Pinpoint the cell where the given text exists, returning its (x, y) midpoint coordinate. 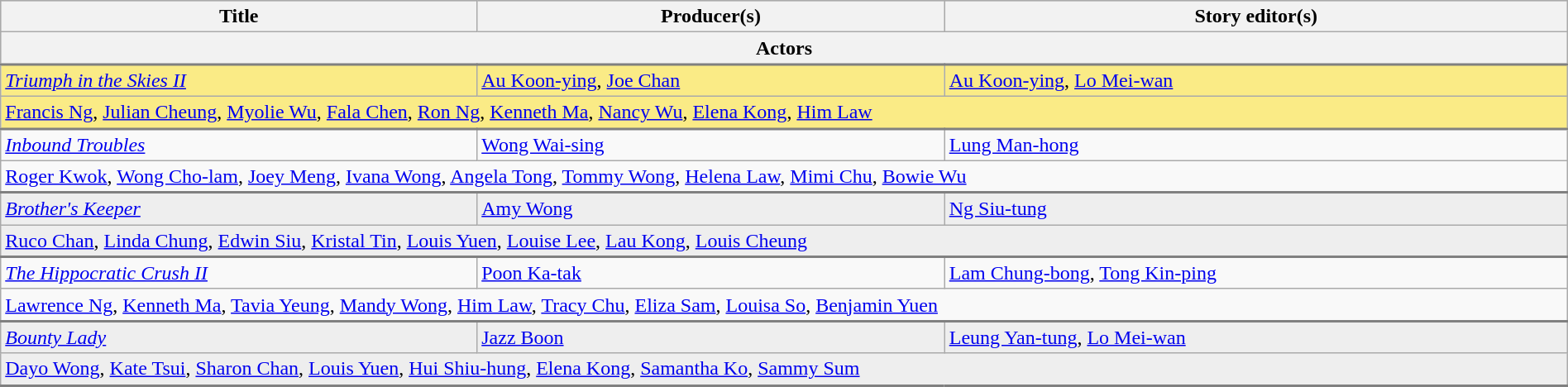
Inbound Troubles (239, 144)
Actors (784, 48)
Title (239, 17)
Ng Siu-tung (1255, 208)
Dayo Wong, Kate Tsui, Sharon Chan, Louis Yuen, Hui Shiu-hung, Elena Kong, Samantha Ko, Sammy Sum (784, 369)
Francis Ng, Julian Cheung, Myolie Wu, Fala Chen, Ron Ng, Kenneth Ma, Nancy Wu, Elena Kong, Him Law (784, 112)
Triumph in the Skies II (239, 81)
Story editor(s) (1255, 17)
Producer(s) (711, 17)
Brother's Keeper (239, 208)
Lawrence Ng, Kenneth Ma, Tavia Yeung, Mandy Wong, Him Law, Tracy Chu, Eliza Sam, Louisa So, Benjamin Yuen (784, 304)
Amy Wong (711, 208)
The Hippocratic Crush II (239, 273)
Poon Ka-tak (711, 273)
Ruco Chan, Linda Chung, Edwin Siu, Kristal Tin, Louis Yuen, Louise Lee, Lau Kong, Louis Cheung (784, 241)
Jazz Boon (711, 337)
Lam Chung-bong, Tong Kin-ping (1255, 273)
Lung Man-hong (1255, 144)
Au Koon-ying, Joe Chan (711, 81)
Leung Yan-tung, Lo Mei-wan (1255, 337)
Roger Kwok, Wong Cho-lam, Joey Meng, Ivana Wong, Angela Tong, Tommy Wong, Helena Law, Mimi Chu, Bowie Wu (784, 177)
Wong Wai-sing (711, 144)
Au Koon-ying, Lo Mei-wan (1255, 81)
Bounty Lady (239, 337)
